For the text-containing cell, return its midpoint in (X, Y) coordinate format. 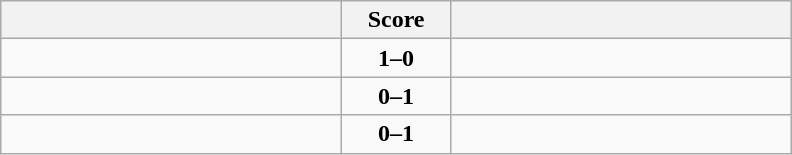
Score (396, 20)
1–0 (396, 58)
